Output the [x, y] coordinate of the center of the cell containing the given text.  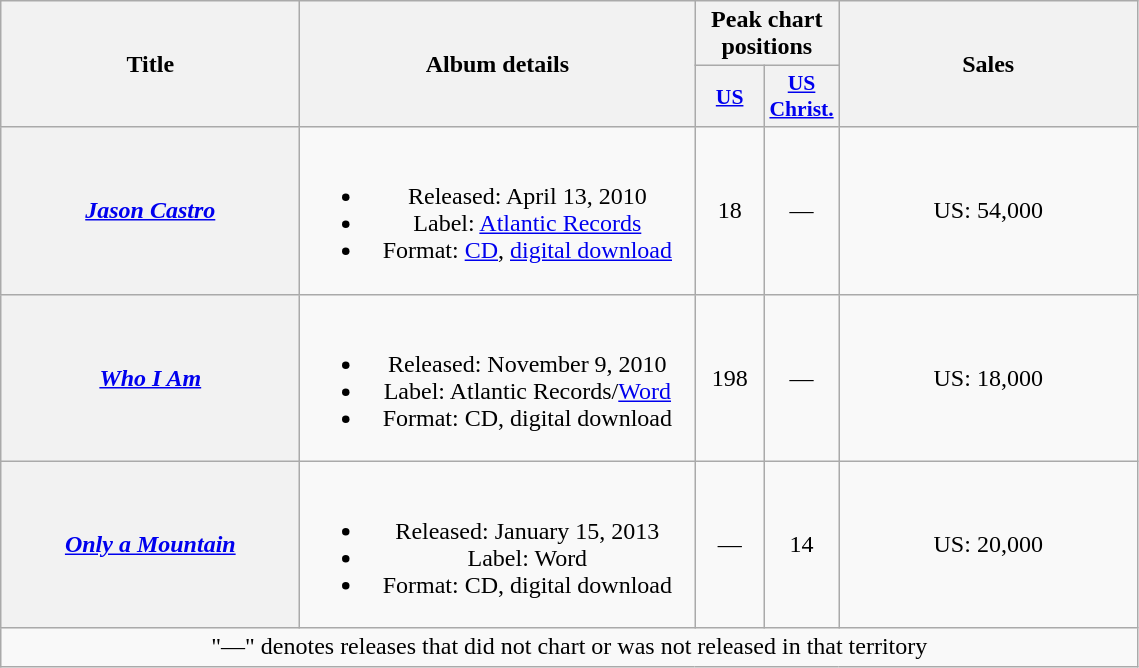
Released: January 15, 2013Label: WordFormat: CD, digital download [498, 544]
Sales [988, 64]
US [730, 96]
USChrist. [801, 96]
Peak chart positions [767, 34]
Released: November 9, 2010Label: Atlantic Records/WordFormat: CD, digital download [498, 378]
"—" denotes releases that did not chart or was not released in that territory [570, 647]
Title [150, 64]
US: 54,000 [988, 210]
Who I Am [150, 378]
18 [730, 210]
Jason Castro [150, 210]
Album details [498, 64]
US: 18,000 [988, 378]
Only a Mountain [150, 544]
198 [730, 378]
US: 20,000 [988, 544]
14 [801, 544]
Released: April 13, 2010Label: Atlantic RecordsFormat: CD, digital download [498, 210]
